Provide the (x, y) coordinate of the cell's center where the given text is located.  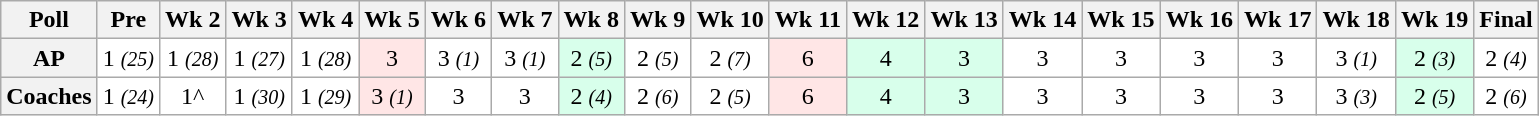
1 (29) (325, 96)
Wk 6 (458, 20)
Coaches (49, 96)
Wk 5 (392, 20)
Wk 3 (259, 20)
Wk 14 (1042, 20)
Wk 11 (808, 20)
3 (3) (1356, 96)
Wk 16 (1199, 20)
Wk 15 (1121, 20)
1 (27) (259, 58)
Wk 8 (591, 20)
Wk 13 (964, 20)
Wk 12 (885, 20)
Wk 17 (1278, 20)
Wk 10 (730, 20)
Pre (128, 20)
AP (49, 58)
1 (30) (259, 96)
Poll (49, 20)
Wk 9 (657, 20)
1^ (193, 96)
1 (25) (128, 58)
Wk 7 (525, 20)
Wk 2 (193, 20)
1 (24) (128, 96)
Wk 18 (1356, 20)
Wk 4 (325, 20)
2 (3) (1434, 58)
Wk 19 (1434, 20)
Final (1506, 20)
2 (7) (730, 58)
